For the text-containing cell, return its midpoint in (x, y) coordinate format. 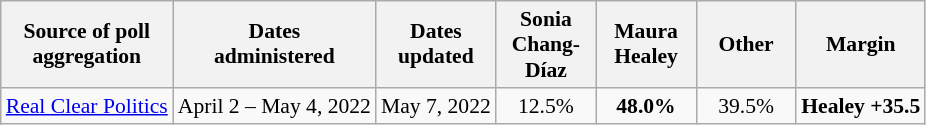
Datesupdated (436, 44)
Source of pollaggregation (87, 44)
Real Clear Politics (87, 106)
Margin (860, 44)
MauraHealey (646, 44)
April 2 – May 4, 2022 (274, 106)
Healey +35.5 (860, 106)
39.5% (746, 106)
May 7, 2022 (436, 106)
Other (746, 44)
12.5% (546, 106)
48.0% (646, 106)
SoniaChang-Díaz (546, 44)
Datesadministered (274, 44)
